Return (x, y) of the center of cell containing provided text 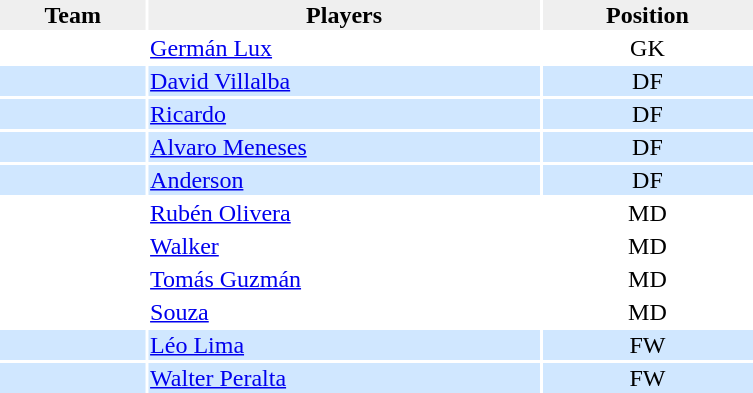
Rubén Olivera (344, 213)
David Villalba (344, 81)
Alvaro Meneses (344, 147)
Souza (344, 312)
Léo Lima (344, 345)
Germán Lux (344, 48)
Walter Peralta (344, 378)
Walker (344, 246)
Tomás Guzmán (344, 279)
Players (344, 15)
Anderson (344, 180)
Team (73, 15)
Position (648, 15)
Ricardo (344, 114)
GK (648, 48)
